Identify which cell holds the provided text, then report its (X, Y) central coordinate. 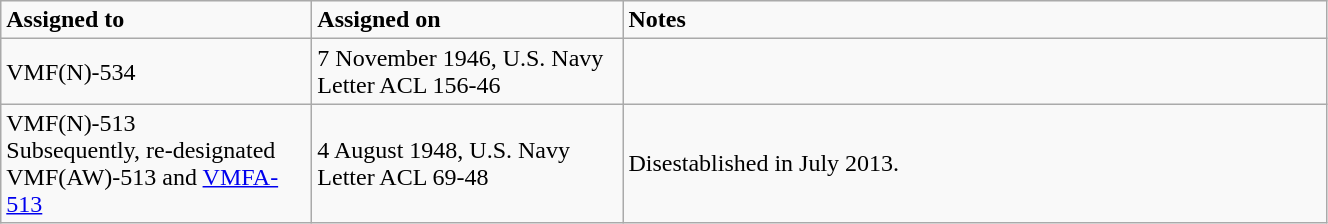
Disestablished in July 2013. (975, 164)
Assigned on (468, 20)
4 August 1948, U.S. Navy Letter ACL 69-48 (468, 164)
VMF(N)-534 (156, 72)
VMF(N)-513Subsequently, re-designated VMF(AW)-513 and VMFA-513 (156, 164)
Assigned to (156, 20)
7 November 1946, U.S. Navy Letter ACL 156-46 (468, 72)
Notes (975, 20)
